Return the (X, Y) coordinate for the center point of the cell that contains the specified text.  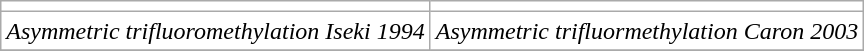
Asymmetric trifluoromethylation Iseki 1994 (216, 31)
Asymmetric trifluormethylation Caron 2003 (646, 31)
